Detect which cell encompasses the target text, then output its (x, y) center coordinate. 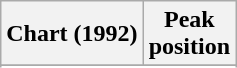
Peakposition (189, 34)
Chart (1992) (72, 34)
